Detect which cell encompasses the target text, then output its (X, Y) center coordinate. 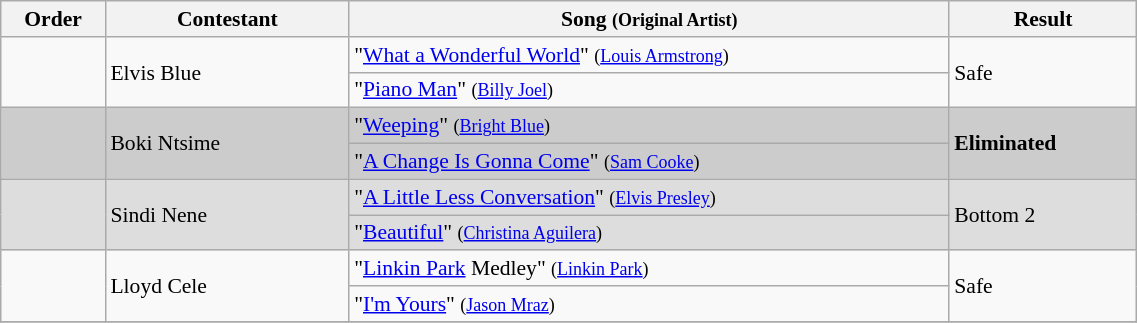
Bottom 2 (1043, 214)
Boki Ntsime (227, 144)
"Linkin Park Medley" (Linkin Park) (649, 269)
"I'm Yours" (Jason Mraz) (649, 304)
Sindi Nene (227, 214)
Eliminated (1043, 144)
"Weeping" (Bright Blue) (649, 126)
Elvis Blue (227, 72)
"Beautiful" (Christina Aguilera) (649, 233)
Contestant (227, 19)
Order (54, 19)
"A Little Less Conversation" (Elvis Presley) (649, 197)
"What a Wonderful World" (Louis Armstrong) (649, 55)
"A Change Is Gonna Come" (Sam Cooke) (649, 162)
"Piano Man" (Billy Joel) (649, 90)
Result (1043, 19)
Lloyd Cele (227, 286)
Song (Original Artist) (649, 19)
